Scan for the cell matching the given text and deliver its (X, Y) coordinate at center. 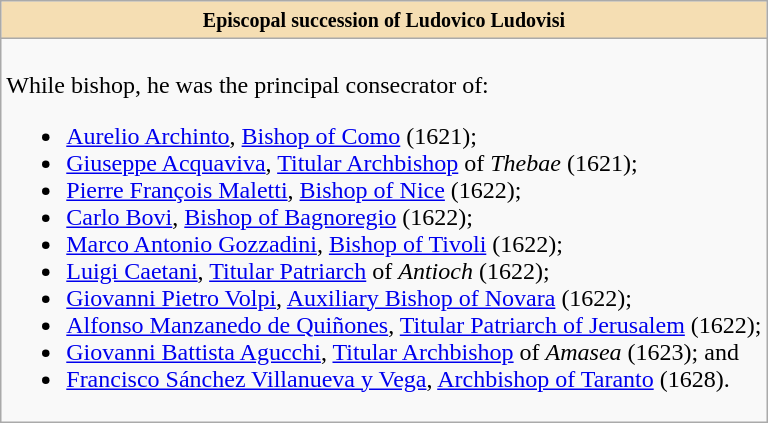
Episcopal succession of Ludovico Ludovisi (384, 20)
